Locate the cell with the specified text and output its (x, y) center coordinate. 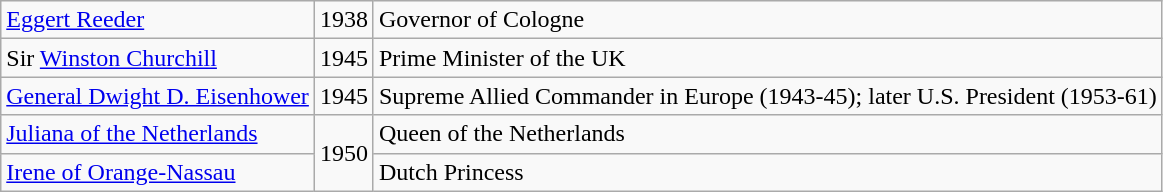
Eggert Reeder (158, 20)
Prime Minister of the UK (768, 58)
Juliana of the Netherlands (158, 134)
1950 (344, 153)
Governor of Cologne (768, 20)
Sir Winston Churchill (158, 58)
General Dwight D. Eisenhower (158, 96)
1938 (344, 20)
Irene of Orange-Nassau (158, 172)
Dutch Princess (768, 172)
Supreme Allied Commander in Europe (1943-45); later U.S. President (1953-61) (768, 96)
Queen of the Netherlands (768, 134)
